Provide the [X, Y] coordinate of the cell's center where the given text is located.  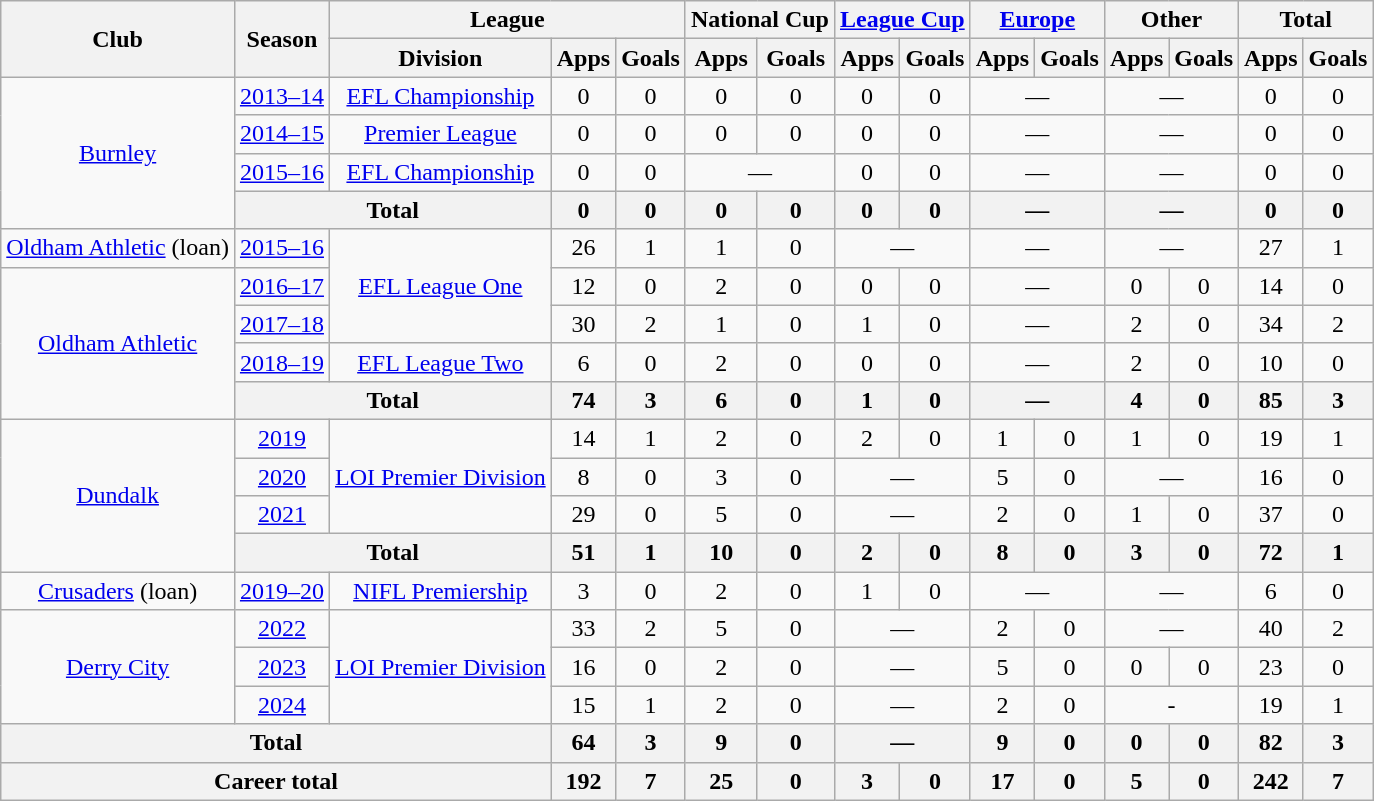
15 [583, 705]
League [507, 20]
Season [282, 39]
2021 [282, 515]
2022 [282, 629]
2013–14 [282, 96]
34 [1271, 324]
33 [583, 629]
4 [1136, 400]
85 [1271, 400]
Dundalk [118, 495]
242 [1271, 781]
2023 [282, 667]
30 [583, 324]
12 [583, 286]
2024 [282, 705]
2020 [282, 477]
23 [1271, 667]
League Cup [902, 20]
Crusaders (loan) [118, 591]
Career total [276, 781]
82 [1271, 743]
27 [1271, 248]
Europe [1037, 20]
2019–20 [282, 591]
26 [583, 248]
2016–17 [282, 286]
Oldham Athletic (loan) [118, 248]
NIFL Premiership [440, 591]
51 [583, 553]
25 [721, 781]
2014–15 [282, 134]
72 [1271, 553]
- [1171, 705]
Burnley [118, 153]
192 [583, 781]
74 [583, 400]
National Cup [760, 20]
64 [583, 743]
2017–18 [282, 324]
29 [583, 515]
Division [440, 58]
Derry City [118, 667]
40 [1271, 629]
37 [1271, 515]
EFL League Two [440, 362]
Premier League [440, 134]
EFL League One [440, 286]
Other [1171, 20]
Oldham Athletic [118, 343]
2019 [282, 438]
2018–19 [282, 362]
Club [118, 39]
17 [1002, 781]
